For the text-containing cell, return its midpoint in [x, y] coordinate format. 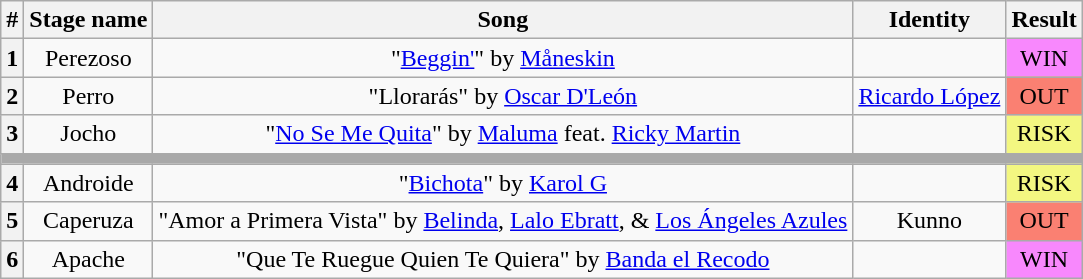
"Amor a Primera Vista" by Belinda, Lalo Ebratt, & Los Ángeles Azules [503, 221]
# [12, 20]
"Bichota" by Karol G [503, 183]
6 [12, 259]
"Que Te Ruegue Quien Te Quiera" by Banda el Recodo [503, 259]
Androide [88, 183]
Identity [930, 20]
"Llorarás" by Oscar D'León [503, 96]
1 [12, 58]
3 [12, 134]
"Beggin'" by Måneskin [503, 58]
4 [12, 183]
2 [12, 96]
Perro [88, 96]
Kunno [930, 221]
Jocho [88, 134]
Apache [88, 259]
5 [12, 221]
Caperuza [88, 221]
"No Se Me Quita" by Maluma feat. Ricky Martin [503, 134]
Ricardo López [930, 96]
Perezoso [88, 58]
Stage name [88, 20]
Result [1044, 20]
Song [503, 20]
